Return the (x, y) coordinate for the center point of the cell that contains the specified text.  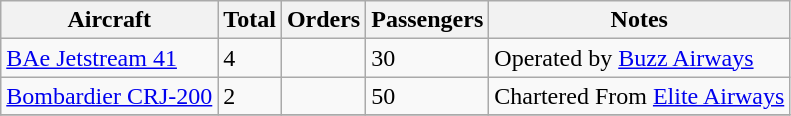
30 (428, 58)
Operated by Buzz Airways (640, 58)
Total (250, 20)
Notes (640, 20)
BAe Jetstream 41 (110, 58)
Orders (323, 20)
Chartered From Elite Airways (640, 96)
50 (428, 96)
2 (250, 96)
Passengers (428, 20)
4 (250, 58)
Bombardier CRJ-200 (110, 96)
Aircraft (110, 20)
